Detect which cell encompasses the target text, then output its [x, y] center coordinate. 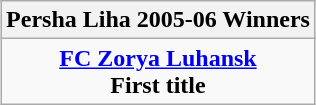
Persha Liha 2005-06 Winners [158, 20]
FC Zorya LuhanskFirst title [158, 72]
